Pinpoint the cell where the given text exists, returning its [x, y] midpoint coordinate. 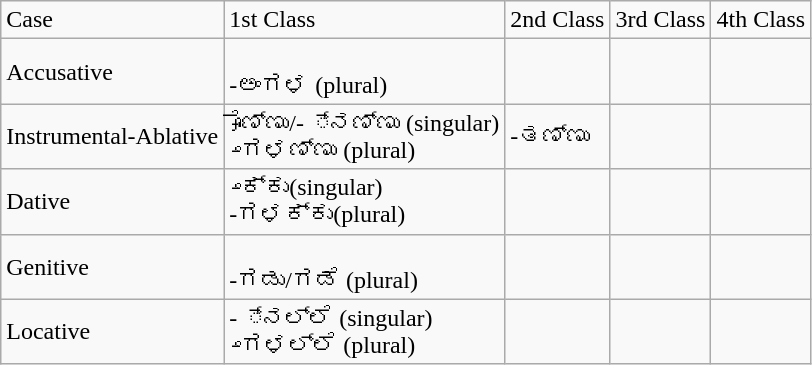
Dative [112, 202]
3rd Class [660, 20]
Case [112, 20]
-ೊಣ್ಣು/- ್ನಣ್ಣು (singular)-ಂಗಳಣ್ಣು (plural) [364, 136]
Accusative [112, 72]
Instrumental-Ablative [112, 136]
- ್ನಲ್ಲೆ (singular)-ಂಗಳಲ್ಲೆ (plural) [364, 332]
-ಂಕ್ಕು(singular)-ಗಳಕ್ಕು(plural) [364, 202]
4th Class [761, 20]
-ಗಡು/ಗಡೆ (plural) [364, 266]
1st Class [364, 20]
-ಅಂಗಳ (plural) [364, 72]
Genitive [112, 266]
-ತಣ್ಣು [558, 136]
2nd Class [558, 20]
Locative [112, 332]
